Search for the cell housing the specified text and yield its (X, Y) center coordinate. 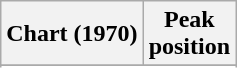
Chart (1970) (72, 34)
Peakposition (189, 34)
